Pinpoint the cell where the given text exists, returning its (X, Y) midpoint coordinate. 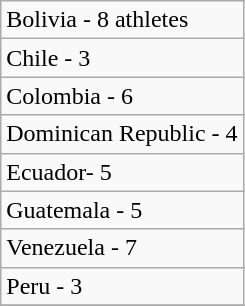
Guatemala - 5 (122, 210)
Dominican Republic - 4 (122, 134)
Bolivia - 8 athletes (122, 20)
Venezuela - 7 (122, 248)
Peru - 3 (122, 286)
Chile - 3 (122, 58)
Ecuador- 5 (122, 172)
Colombia - 6 (122, 96)
